For the text-containing cell, return its midpoint in [x, y] coordinate format. 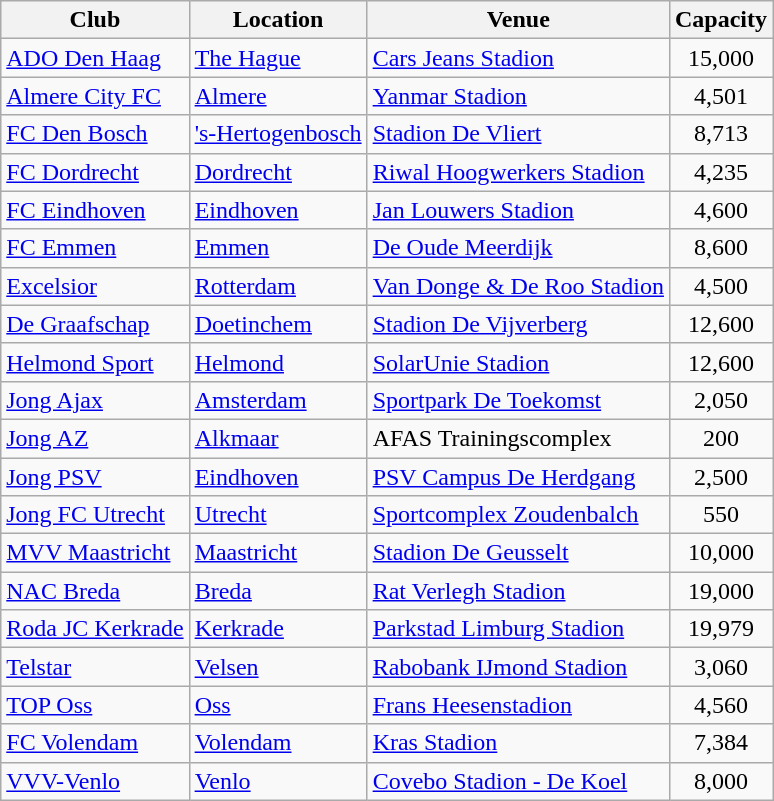
Utrecht [278, 515]
Maastricht [278, 553]
Van Donge & De Roo Stadion [518, 286]
550 [720, 515]
De Graafschap [95, 324]
8,713 [720, 134]
Frans Heesenstadion [518, 705]
Rat Verlegh Stadion [518, 591]
Yanmar Stadion [518, 96]
Roda JC Kerkrade [95, 629]
Jong FC Utrecht [95, 515]
Alkmaar [278, 438]
2,500 [720, 477]
Venue [518, 20]
Capacity [720, 20]
Rotterdam [278, 286]
4,560 [720, 705]
Jong PSV [95, 477]
NAC Breda [95, 591]
Stadion De Vijverberg [518, 324]
Cars Jeans Stadion [518, 58]
FC Eindhoven [95, 210]
Venlo [278, 781]
Helmond [278, 362]
MVV Maastricht [95, 553]
200 [720, 438]
Covebo Stadion - De Koel [518, 781]
Parkstad Limburg Stadion [518, 629]
Stadion De Vliert [518, 134]
FC Den Bosch [95, 134]
Dordrecht [278, 172]
4,501 [720, 96]
SolarUnie Stadion [518, 362]
Telstar [95, 667]
VVV-Venlo [95, 781]
Volendam [278, 743]
15,000 [720, 58]
TOP Oss [95, 705]
4,500 [720, 286]
Emmen [278, 248]
Riwal Hoogwerkers Stadion [518, 172]
PSV Campus De Herdgang [518, 477]
Kerkrade [278, 629]
4,600 [720, 210]
FC Emmen [95, 248]
Breda [278, 591]
Kras Stadion [518, 743]
FC Dordrecht [95, 172]
8,600 [720, 248]
FC Volendam [95, 743]
's-Hertogenbosch [278, 134]
3,060 [720, 667]
Jan Louwers Stadion [518, 210]
Sportcomplex Zoudenbalch [518, 515]
ADO Den Haag [95, 58]
7,384 [720, 743]
AFAS Trainingscomplex [518, 438]
Oss [278, 705]
Doetinchem [278, 324]
Velsen [278, 667]
19,000 [720, 591]
10,000 [720, 553]
8,000 [720, 781]
Jong AZ [95, 438]
19,979 [720, 629]
Jong Ajax [95, 400]
De Oude Meerdijk [518, 248]
4,235 [720, 172]
The Hague [278, 58]
Almere City FC [95, 96]
Sportpark De Toekomst [518, 400]
Location [278, 20]
Amsterdam [278, 400]
Rabobank IJmond Stadion [518, 667]
Helmond Sport [95, 362]
Club [95, 20]
Excelsior [95, 286]
Stadion De Geusselt [518, 553]
Almere [278, 96]
2,050 [720, 400]
